Locate the cell with the specified text and output its (X, Y) center coordinate. 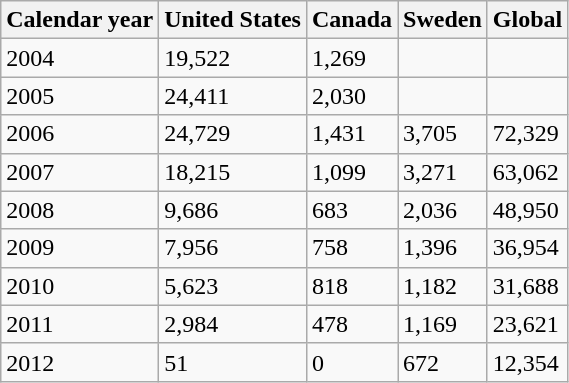
478 (352, 324)
1,099 (352, 172)
Sweden (443, 20)
36,954 (527, 248)
7,956 (233, 248)
Calendar year (80, 20)
3,705 (443, 134)
63,062 (527, 172)
672 (443, 362)
31,688 (527, 286)
1,182 (443, 286)
Canada (352, 20)
2012 (80, 362)
2006 (80, 134)
72,329 (527, 134)
2009 (80, 248)
Global (527, 20)
48,950 (527, 210)
758 (352, 248)
19,522 (233, 58)
2010 (80, 286)
3,271 (443, 172)
2005 (80, 96)
United States (233, 20)
2,984 (233, 324)
1,396 (443, 248)
24,411 (233, 96)
2007 (80, 172)
2004 (80, 58)
1,269 (352, 58)
2,030 (352, 96)
23,621 (527, 324)
9,686 (233, 210)
2008 (80, 210)
24,729 (233, 134)
1,431 (352, 134)
12,354 (527, 362)
51 (233, 362)
2011 (80, 324)
818 (352, 286)
2,036 (443, 210)
0 (352, 362)
1,169 (443, 324)
5,623 (233, 286)
18,215 (233, 172)
683 (352, 210)
